Find where the given text appears and provide that cell's center as (x, y) coordinate. 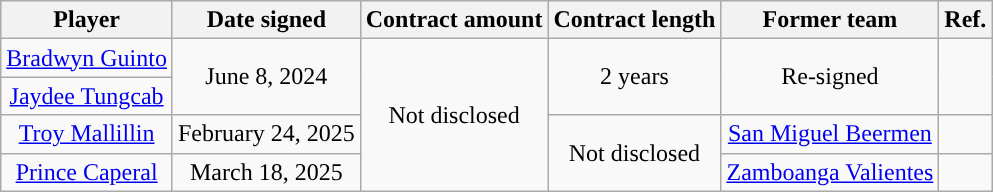
Prince Caperal (87, 172)
Former team (830, 20)
Date signed (266, 20)
February 24, 2025 (266, 134)
2 years (634, 77)
Ref. (966, 20)
Troy Mallillin (87, 134)
San Miguel Beermen (830, 134)
June 8, 2024 (266, 77)
Contract amount (454, 20)
Jaydee Tungcab (87, 96)
Contract length (634, 20)
Re-signed (830, 77)
Player (87, 20)
March 18, 2025 (266, 172)
Zamboanga Valientes (830, 172)
Bradwyn Guinto (87, 58)
